Provide the (X, Y) coordinate of the cell's center where the given text is located.  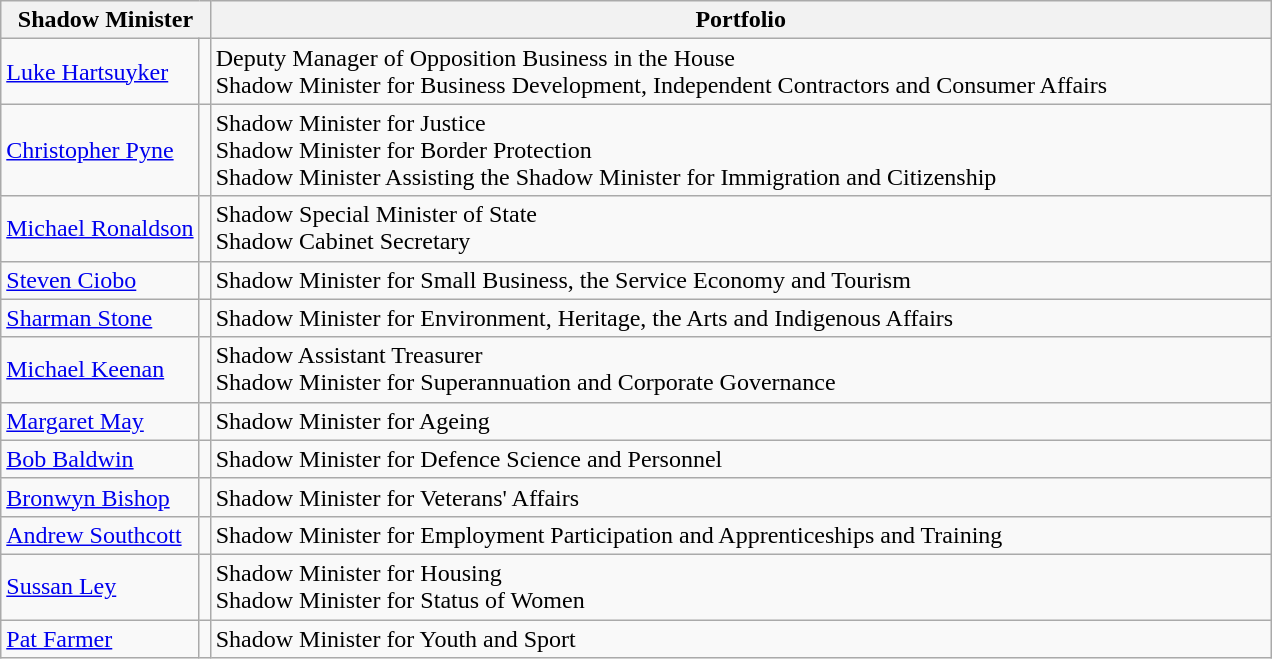
Sussan Ley (100, 586)
Portfolio (740, 20)
Shadow Minister for Defence Science and Personnel (740, 459)
Bob Baldwin (100, 459)
Shadow Minister for HousingShadow Minister for Status of Women (740, 586)
Michael Keenan (100, 370)
Shadow Minister for JusticeShadow Minister for Border ProtectionShadow Minister Assisting the Shadow Minister for Immigration and Citizenship (740, 150)
Deputy Manager of Opposition Business in the HouseShadow Minister for Business Development, Independent Contractors and Consumer Affairs (740, 72)
Steven Ciobo (100, 280)
Pat Farmer (100, 639)
Andrew Southcott (100, 535)
Shadow Assistant TreasurerShadow Minister for Superannuation and Corporate Governance (740, 370)
Sharman Stone (100, 318)
Margaret May (100, 421)
Shadow Minister for Environment, Heritage, the Arts and Indigenous Affairs (740, 318)
Shadow Minister for Employment Participation and Apprenticeships and Training (740, 535)
Shadow Special Minister of StateShadow Cabinet Secretary (740, 228)
Shadow Minister for Ageing (740, 421)
Bronwyn Bishop (100, 497)
Shadow Minister for Small Business, the Service Economy and Tourism (740, 280)
Shadow Minister (106, 20)
Shadow Minister for Veterans' Affairs (740, 497)
Christopher Pyne (100, 150)
Michael Ronaldson (100, 228)
Shadow Minister for Youth and Sport (740, 639)
Luke Hartsuyker (100, 72)
